Search for the cell housing the specified text and yield its (X, Y) center coordinate. 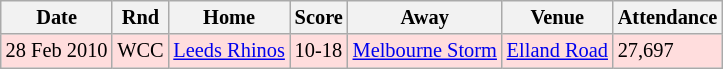
28 Feb 2010 (57, 51)
Home (228, 17)
Date (57, 17)
Elland Road (558, 51)
WCC (140, 51)
Leeds Rhinos (228, 51)
Venue (558, 17)
Score (319, 17)
Rnd (140, 17)
10-18 (319, 51)
Attendance (668, 17)
27,697 (668, 51)
Melbourne Storm (425, 51)
Away (425, 17)
